Extract the [x, y] coordinate from the center of the cell holding the provided text.  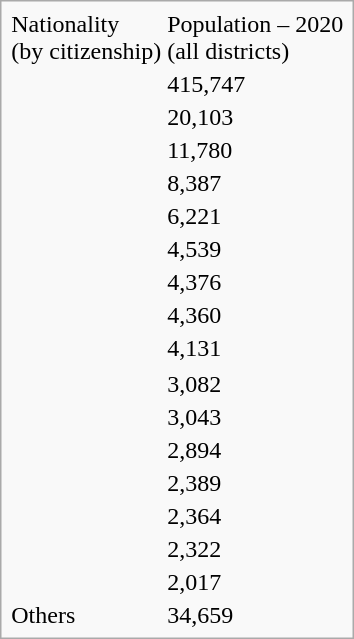
34,659 [256, 615]
2,322 [256, 549]
8,387 [256, 183]
415,747 [256, 84]
6,221 [256, 216]
Others [86, 615]
4,360 [256, 315]
Nationality(by citizenship) [86, 38]
3,043 [256, 417]
4,376 [256, 282]
Population – 2020(all districts) [256, 38]
11,780 [256, 150]
4,539 [256, 249]
3,082 [256, 384]
20,103 [256, 117]
2,389 [256, 483]
4,131 [256, 348]
2,017 [256, 582]
2,894 [256, 450]
2,364 [256, 516]
